For the text-containing cell, return its midpoint in [X, Y] coordinate format. 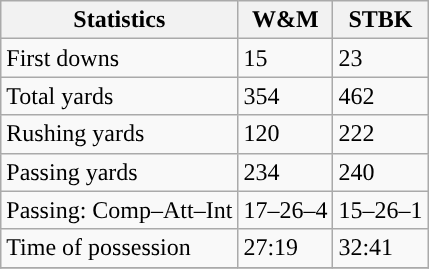
First downs [120, 58]
Passing: Comp–Att–Int [120, 210]
354 [286, 96]
222 [380, 134]
17–26–4 [286, 210]
27:19 [286, 248]
234 [286, 172]
15 [286, 58]
Rushing yards [120, 134]
Time of possession [120, 248]
32:41 [380, 248]
Passing yards [120, 172]
W&M [286, 20]
120 [286, 134]
Statistics [120, 20]
462 [380, 96]
240 [380, 172]
Total yards [120, 96]
STBK [380, 20]
23 [380, 58]
15–26–1 [380, 210]
